Pinpoint the cell where the given text exists, returning its [X, Y] midpoint coordinate. 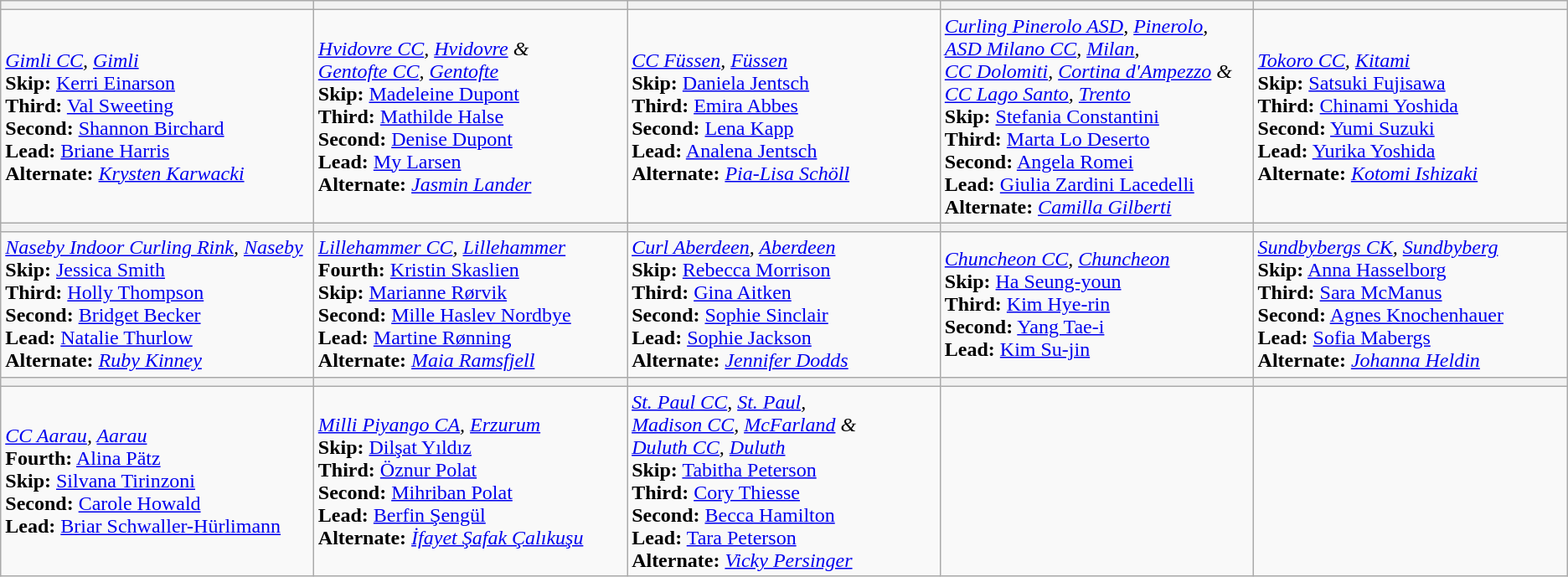
Sundbybergs CK, SundbybergSkip: Anna Hasselborg Third: Sara McManus Second: Agnes Knochenhauer Lead: Sofia Mabergs Alternate: Johanna Heldin [1411, 305]
Tokoro CC, KitamiSkip: Satsuki Fujisawa Third: Chinami Yoshida Second: Yumi Suzuki Lead: Yurika Yoshida Alternate: Kotomi Ishizaki [1411, 116]
Naseby Indoor Curling Rink, NasebySkip: Jessica Smith Third: Holly Thompson Second: Bridget Becker Lead: Natalie Thurlow Alternate: Ruby Kinney [157, 305]
Milli Piyango CA, ErzurumSkip: Dilşat Yıldız Third: Öznur Polat Second: Mihriban Polat Lead: Berfin Şengül Alternate: İfayet Şafak Çalıkuşu [470, 481]
CC Aarau, AarauFourth: Alina Pätz Skip: Silvana Tirinzoni Second: Carole Howald Lead: Briar Schwaller-Hürlimann [157, 481]
Chuncheon CC, ChuncheonSkip: Ha Seung-youn Third: Kim Hye-rin Second: Yang Tae-i Lead: Kim Su-jin [1096, 305]
CC Füssen, FüssenSkip: Daniela Jentsch Third: Emira Abbes Second: Lena Kapp Lead: Analena Jentsch Alternate: Pia-Lisa Schöll [784, 116]
Curl Aberdeen, AberdeenSkip: Rebecca Morrison Third: Gina Aitken Second: Sophie Sinclair Lead: Sophie Jackson Alternate: Jennifer Dodds [784, 305]
Gimli CC, GimliSkip: Kerri Einarson Third: Val Sweeting Second: Shannon Birchard Lead: Briane Harris Alternate: Krysten Karwacki [157, 116]
